Identify which cell holds the provided text, then report its (X, Y) central coordinate. 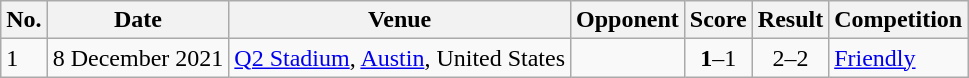
Q2 Stadium, Austin, United States (400, 58)
1 (24, 58)
Result (790, 20)
Competition (898, 20)
2–2 (790, 58)
Score (718, 20)
No. (24, 20)
8 December 2021 (138, 58)
Friendly (898, 58)
Venue (400, 20)
Date (138, 20)
1–1 (718, 58)
Opponent (628, 20)
